Return the (x, y) coordinate for the center point of the cell that contains the specified text.  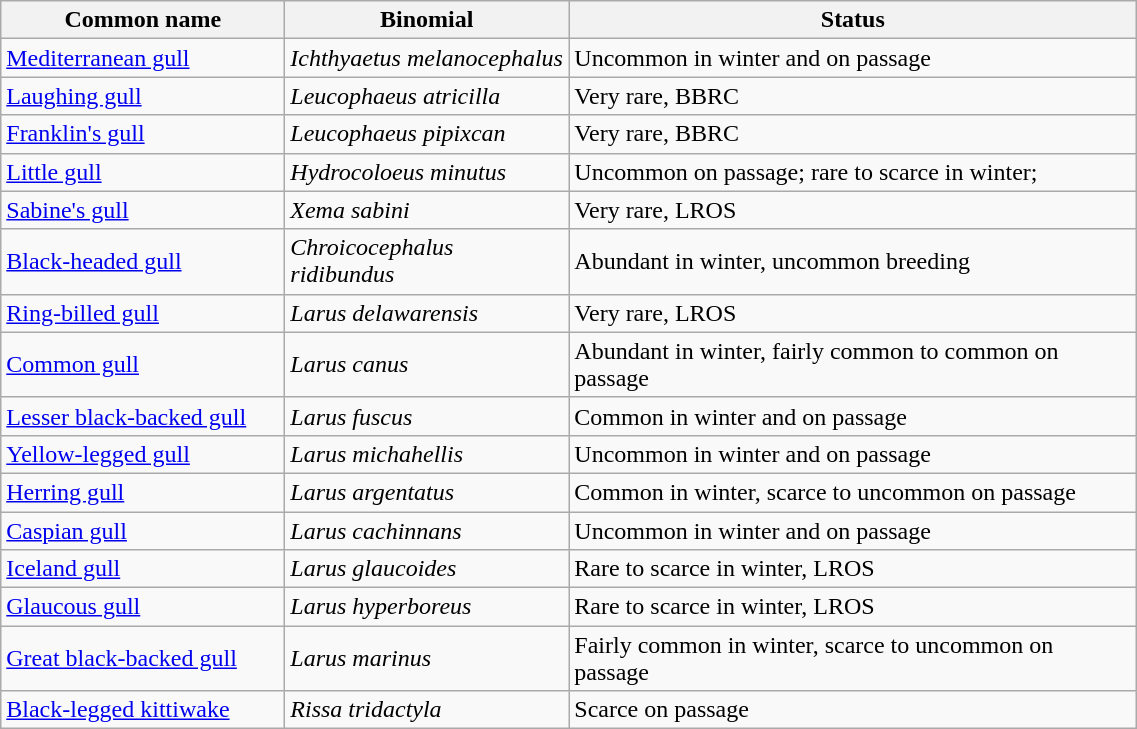
Larus michahellis (427, 454)
Caspian gull (143, 531)
Laughing gull (143, 96)
Common in winter and on passage (853, 416)
Ring-billed gull (143, 313)
Sabine's gull (143, 210)
Larus glaucoides (427, 569)
Hydrocoloeus minutus (427, 172)
Mediterranean gull (143, 58)
Great black-backed gull (143, 658)
Common name (143, 20)
Leucophaeus atricilla (427, 96)
Xema sabini (427, 210)
Chroicocephalus ridibundus (427, 262)
Uncommon on passage; rare to scarce in winter; (853, 172)
Franklin's gull (143, 134)
Larus marinus (427, 658)
Glaucous gull (143, 607)
Larus delawarensis (427, 313)
Yellow-legged gull (143, 454)
Larus argentatus (427, 492)
Iceland gull (143, 569)
Ichthyaetus melanocephalus (427, 58)
Abundant in winter, uncommon breeding (853, 262)
Black-headed gull (143, 262)
Larus cachinnans (427, 531)
Lesser black-backed gull (143, 416)
Fairly common in winter, scarce to uncommon on passage (853, 658)
Little gull (143, 172)
Herring gull (143, 492)
Rissa tridactyla (427, 710)
Status (853, 20)
Scarce on passage (853, 710)
Common gull (143, 364)
Larus fuscus (427, 416)
Common in winter, scarce to uncommon on passage (853, 492)
Black-legged kittiwake (143, 710)
Abundant in winter, fairly common to common on passage (853, 364)
Binomial (427, 20)
Larus hyperboreus (427, 607)
Leucophaeus pipixcan (427, 134)
Larus canus (427, 364)
